Identify which cell holds the provided text, then report its [X, Y] central coordinate. 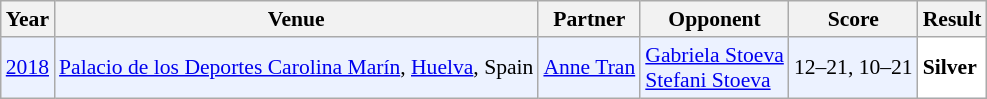
Anne Tran [589, 68]
Palacio de los Deportes Carolina Marín, Huelva, Spain [296, 68]
2018 [28, 68]
Silver [952, 68]
Partner [589, 19]
Venue [296, 19]
Score [854, 19]
12–21, 10–21 [854, 68]
Year [28, 19]
Gabriela Stoeva Stefani Stoeva [714, 68]
Opponent [714, 19]
Result [952, 19]
